Provide the (X, Y) coordinate of the cell's center where the given text is located.  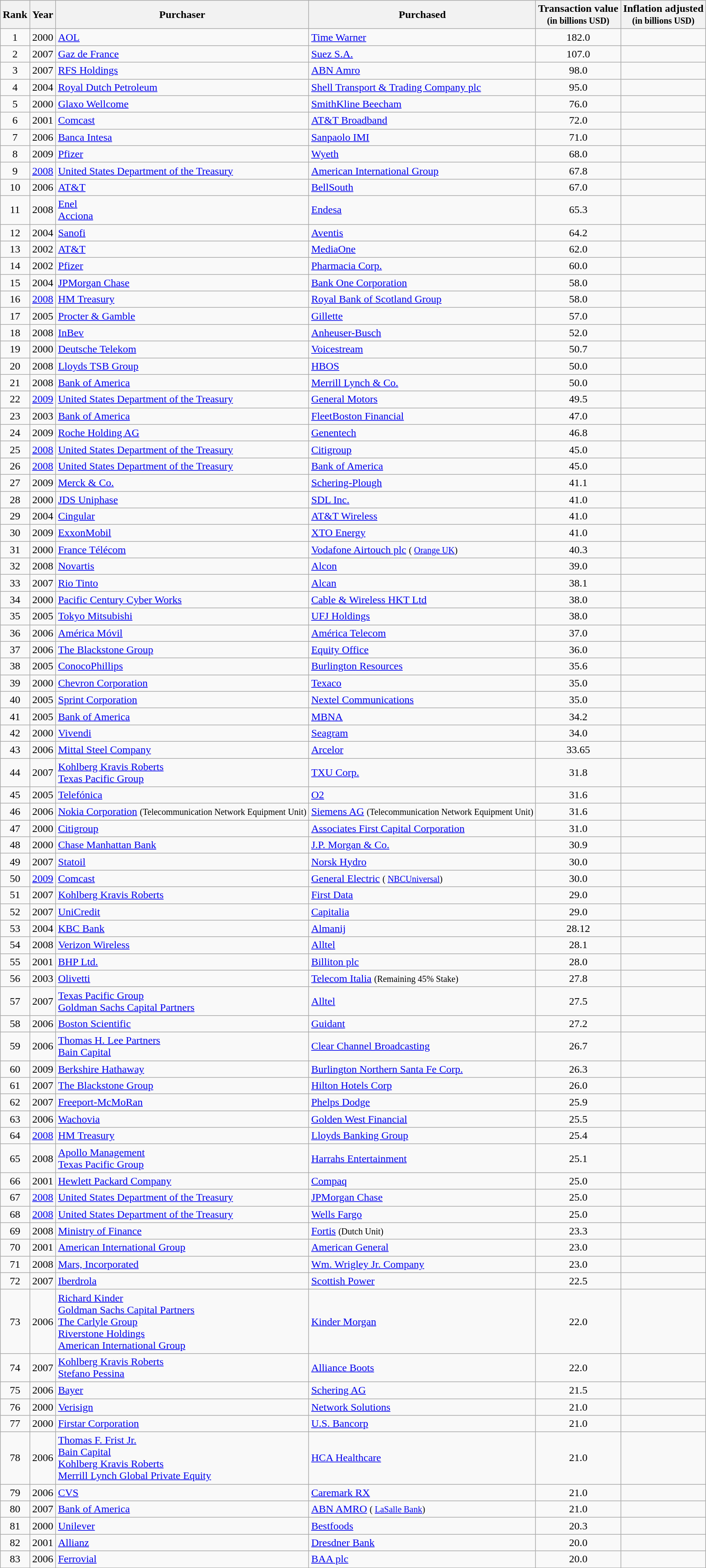
28.0 (578, 962)
Time Warner (422, 37)
MediaOne (422, 249)
Schering AG (422, 1390)
57 (15, 1001)
38 (15, 666)
39.0 (578, 566)
Nextel Communications (422, 700)
UniCredit (182, 912)
Golden West Financial (422, 1119)
Royal Bank of Scotland Group (422, 299)
25.1 (578, 1158)
79 (15, 1493)
6 (15, 121)
23 (15, 416)
Siemens AG (Telecommunication Network Equipment Unit) (422, 812)
Rank (15, 15)
Vivendi (182, 733)
5 (15, 104)
RFS Holdings (182, 71)
75 (15, 1390)
69 (15, 1231)
Alliance Boots (422, 1368)
20 (15, 366)
25 (15, 449)
AT&T Wireless (422, 516)
34.0 (578, 733)
Sanpaolo IMI (422, 137)
68 (15, 1214)
13 (15, 249)
63 (15, 1119)
36.0 (578, 650)
72.0 (578, 121)
21 (15, 383)
7 (15, 137)
57.0 (578, 316)
28 (15, 499)
11 (15, 210)
50.7 (578, 349)
UFJ Holdings (422, 616)
Endesa (422, 210)
10 (15, 187)
64.2 (578, 233)
49 (15, 862)
Sprint Corporation (182, 700)
24 (15, 433)
Iberdrola (182, 1281)
34 (15, 600)
Arcelor (422, 750)
SmithKline Beecham (422, 104)
12 (15, 233)
Wm. Wrigley Jr. Company (422, 1264)
62.0 (578, 249)
Gillette (422, 316)
BAA plc (422, 1559)
68.0 (578, 154)
Bayer (182, 1390)
ConocoPhillips (182, 666)
Unilever (182, 1526)
Glaxo Wellcome (182, 104)
83 (15, 1559)
182.0 (578, 37)
46 (15, 812)
ExxonMobil (182, 533)
71.0 (578, 137)
Ministry of Finance (182, 1231)
Compaq (422, 1181)
Hilton Hotels Corp (422, 1086)
40 (15, 700)
Kohlberg Kravis Roberts Texas Pacific Group (182, 772)
62 (15, 1102)
Alcan (422, 583)
Chase Manhattan Bank (182, 845)
98.0 (578, 71)
Pacific Century Cyber Works (182, 600)
Voicestream (422, 349)
Pharmacia Corp. (422, 266)
ABN Amro (422, 71)
43 (15, 750)
KBC Bank (182, 928)
American General (422, 1248)
Network Solutions (422, 1407)
Clear Channel Broadcasting (422, 1046)
95.0 (578, 87)
22 (15, 399)
55 (15, 962)
28.1 (578, 945)
Boston Scientific (182, 1024)
Wyeth (422, 154)
76 (15, 1407)
Lloyds Banking Group (422, 1136)
52 (15, 912)
70 (15, 1248)
60 (15, 1069)
SDL Inc. (422, 499)
53 (15, 928)
54 (15, 945)
BellSouth (422, 187)
67 (15, 1198)
27.5 (578, 1001)
Procter & Gamble (182, 316)
2 (15, 54)
25.4 (578, 1136)
29 (15, 516)
Equity Office (422, 650)
Kohlberg Kravis Roberts Stefano Pessina (182, 1368)
37.0 (578, 633)
22.5 (578, 1281)
Richard Kinder Goldman Sachs Capital Partners The Carlyle Group Riverstone Holdings American International Group (182, 1321)
Texas Pacific Group Goldman Sachs Capital Partners (182, 1001)
52.0 (578, 333)
21.5 (578, 1390)
80 (15, 1509)
36 (15, 633)
FleetBoston Financial (422, 416)
41 (15, 716)
Thomas F. Frist Jr. Bain Capital Kohlberg Kravis Roberts Merrill Lynch Global Private Equity (182, 1458)
Vodafone Airtouch plc ( Orange UK) (422, 550)
77 (15, 1424)
Anheuser-Busch (422, 333)
61 (15, 1086)
32 (15, 566)
9 (15, 171)
BHP Ltd. (182, 962)
Inflation adjusted(in billions USD) (663, 15)
Caremark RX (422, 1493)
81 (15, 1526)
Banca Intesa (182, 137)
Telecom Italia (Remaining 45% Stake) (422, 978)
64 (15, 1136)
Novartis (182, 566)
HCA Healthcare (422, 1458)
42 (15, 733)
Harrahs Entertainment (422, 1158)
Freeport-McMoRan (182, 1102)
35 (15, 616)
Alcon (422, 566)
15 (15, 283)
Mittal Steel Company (182, 750)
Bank One Corporation (422, 283)
39 (15, 683)
41.1 (578, 483)
Tokyo Mitsubishi (182, 616)
18 (15, 333)
ABN AMRO ( LaSalle Bank) (422, 1509)
26.3 (578, 1069)
Aventis (422, 233)
Sanofi (182, 233)
Wells Fargo (422, 1214)
Ferrovial (182, 1559)
Chevron Corporation (182, 683)
46.8 (578, 433)
Roche Holding AG (182, 433)
19 (15, 349)
28.12 (578, 928)
31 (15, 550)
Fortis (Dutch Unit) (422, 1231)
France Télécom (182, 550)
Schering-Plough (422, 483)
Telefónica (182, 795)
37 (15, 650)
Purchaser (182, 15)
65 (15, 1158)
Guidant (422, 1024)
Allianz (182, 1543)
27 (15, 483)
Norsk Hydro (422, 862)
América Móvil (182, 633)
TXU Corp. (422, 772)
Verizon Wireless (182, 945)
Cable & Wireless HKT Ltd (422, 600)
Suez S.A. (422, 54)
30 (15, 533)
HBOS (422, 366)
31.0 (578, 828)
Shell Transport & Trading Company plc (422, 87)
Hewlett Packard Company (182, 1181)
First Data (422, 895)
50 (15, 878)
67.8 (578, 171)
JDS Uniphase (182, 499)
73 (15, 1321)
Scottish Power (422, 1281)
Purchased (422, 15)
Enel Acciona (182, 210)
J.P. Morgan & Co. (422, 845)
InBev (182, 333)
Lloyds TSB Group (182, 366)
Royal Dutch Petroleum (182, 87)
Dresdner Bank (422, 1543)
U.S. Bancorp (422, 1424)
76.0 (578, 104)
3 (15, 71)
Olivetti (182, 978)
44 (15, 772)
CVS (182, 1493)
20.3 (578, 1526)
Berkshire Hathaway (182, 1069)
82 (15, 1543)
Gaz de France (182, 54)
Merrill Lynch & Co. (422, 383)
71 (15, 1264)
74 (15, 1368)
Kohlberg Kravis Roberts (182, 895)
Thomas H. Lee Partners Bain Capital (182, 1046)
67.0 (578, 187)
Capitalia (422, 912)
25.9 (578, 1102)
59 (15, 1046)
Wachovia (182, 1119)
Phelps Dodge (422, 1102)
Bestfoods (422, 1526)
48 (15, 845)
Deutsche Telekom (182, 349)
General Electric ( NBCUniversal) (422, 878)
65.3 (578, 210)
Transaction value(in billions USD) (578, 15)
Rio Tinto (182, 583)
17 (15, 316)
4 (15, 87)
Verisign (182, 1407)
26.0 (578, 1086)
Year (43, 15)
78 (15, 1458)
107.0 (578, 54)
34.2 (578, 716)
8 (15, 154)
Seagram (422, 733)
Merck & Co. (182, 483)
27.8 (578, 978)
Firstar Corporation (182, 1424)
51 (15, 895)
26.7 (578, 1046)
35.6 (578, 666)
Cingular (182, 516)
Texaco (422, 683)
33.65 (578, 750)
Billiton plc (422, 962)
AT&T Broadband (422, 121)
Kinder Morgan (422, 1321)
América Telecom (422, 633)
Burlington Northern Santa Fe Corp. (422, 1069)
66 (15, 1181)
16 (15, 299)
AOL (182, 37)
33 (15, 583)
MBNA (422, 716)
XTO Energy (422, 533)
30.9 (578, 845)
O2 (422, 795)
Burlington Resources (422, 666)
45 (15, 795)
58 (15, 1024)
27.2 (578, 1024)
56 (15, 978)
47 (15, 828)
Genentech (422, 433)
General Motors (422, 399)
26 (15, 466)
47.0 (578, 416)
38.1 (578, 583)
Apollo Management Texas Pacific Group (182, 1158)
60.0 (578, 266)
Mars, Incorporated (182, 1264)
Associates First Capital Corporation (422, 828)
Nokia Corporation (Telecommunication Network Equipment Unit) (182, 812)
40.3 (578, 550)
1 (15, 37)
Statoil (182, 862)
23.3 (578, 1231)
14 (15, 266)
72 (15, 1281)
49.5 (578, 399)
31.8 (578, 772)
Almanij (422, 928)
25.5 (578, 1119)
